Locate the cell with the specified text and output its (x, y) center coordinate. 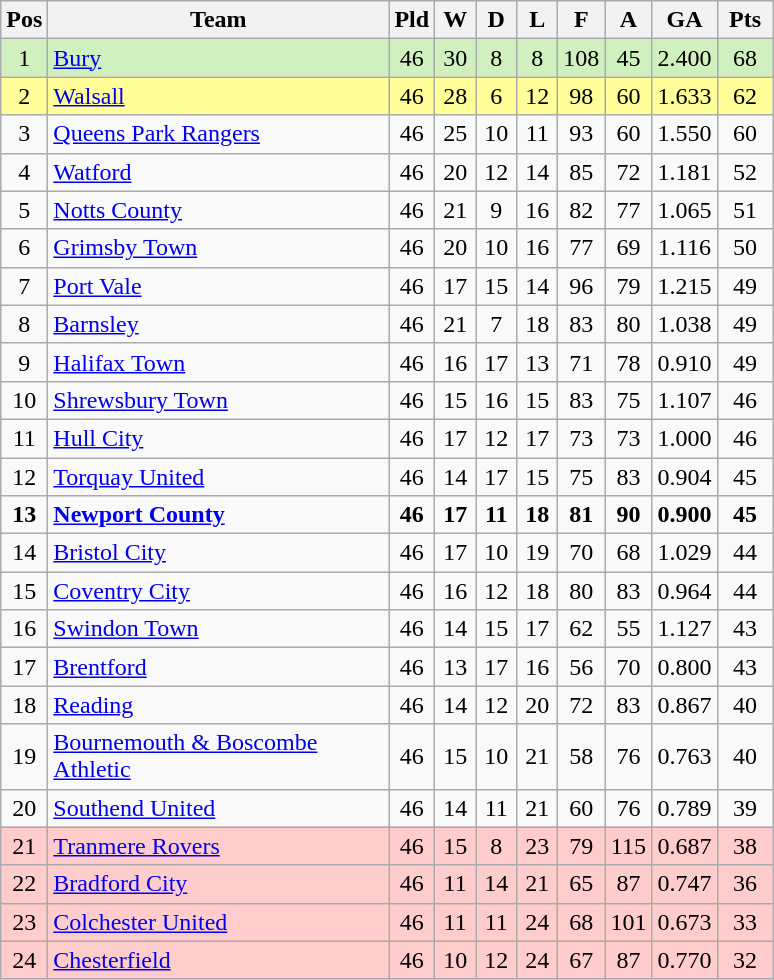
50 (745, 248)
30 (456, 58)
GA (684, 20)
Port Vale (218, 286)
0.900 (684, 515)
115 (628, 846)
5 (24, 210)
90 (628, 515)
Swindon Town (218, 629)
Chesterfield (218, 960)
D (496, 20)
Walsall (218, 96)
Brentford (218, 667)
65 (582, 884)
0.673 (684, 922)
82 (582, 210)
1.107 (684, 400)
Colchester United (218, 922)
28 (456, 96)
A (628, 20)
Bristol City (218, 553)
W (456, 20)
Pld (412, 20)
Halifax Town (218, 362)
55 (628, 629)
0.770 (684, 960)
98 (582, 96)
0.747 (684, 884)
2.400 (684, 58)
Shrewsbury Town (218, 400)
0.763 (684, 756)
36 (745, 884)
Pos (24, 20)
1.029 (684, 553)
51 (745, 210)
56 (582, 667)
1.215 (684, 286)
71 (582, 362)
101 (628, 922)
1.000 (684, 438)
1.116 (684, 248)
78 (628, 362)
25 (456, 134)
Watford (218, 172)
0.904 (684, 477)
38 (745, 846)
93 (582, 134)
67 (582, 960)
Torquay United (218, 477)
0.687 (684, 846)
52 (745, 172)
L (538, 20)
1 (24, 58)
32 (745, 960)
Notts County (218, 210)
3 (24, 134)
69 (628, 248)
Bournemouth & Boscombe Athletic (218, 756)
Southend United (218, 808)
108 (582, 58)
0.964 (684, 591)
1.065 (684, 210)
Grimsby Town (218, 248)
1.127 (684, 629)
22 (24, 884)
Bradford City (218, 884)
Queens Park Rangers (218, 134)
81 (582, 515)
Bury (218, 58)
Tranmere Rovers (218, 846)
1.181 (684, 172)
58 (582, 756)
Barnsley (218, 324)
85 (582, 172)
Coventry City (218, 591)
0.910 (684, 362)
Reading (218, 705)
Hull City (218, 438)
39 (745, 808)
33 (745, 922)
0.789 (684, 808)
2 (24, 96)
0.867 (684, 705)
F (582, 20)
96 (582, 286)
0.800 (684, 667)
4 (24, 172)
1.550 (684, 134)
Pts (745, 20)
1.633 (684, 96)
Team (218, 20)
1.038 (684, 324)
Newport County (218, 515)
